From the cell containing the given text, extract its center point as [x, y] coordinate. 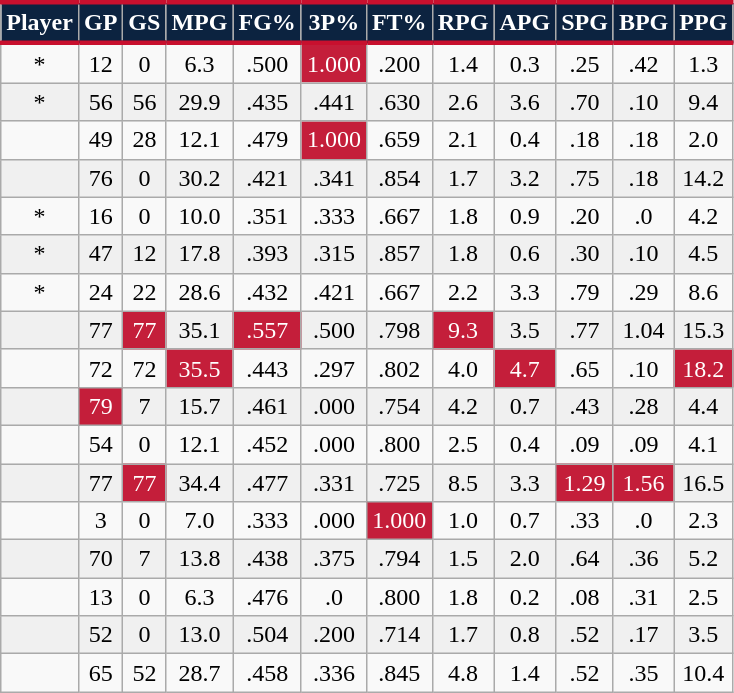
1.56 [643, 483]
.70 [585, 102]
0.8 [525, 635]
54 [100, 444]
2.2 [463, 292]
.375 [334, 559]
.336 [334, 673]
.28 [643, 406]
35.1 [200, 330]
.35 [643, 673]
1.29 [585, 483]
PPG [704, 22]
24 [100, 292]
.43 [585, 406]
.477 [267, 483]
1.5 [463, 559]
.794 [399, 559]
22 [144, 292]
.438 [267, 559]
BPG [643, 22]
.659 [399, 140]
28.6 [200, 292]
.08 [585, 597]
GP [100, 22]
9.3 [463, 330]
0.3 [525, 63]
13.0 [200, 635]
.714 [399, 635]
15.7 [200, 406]
8.6 [704, 292]
7.0 [200, 521]
.20 [585, 216]
5.2 [704, 559]
.504 [267, 635]
3.6 [525, 102]
.458 [267, 673]
14.2 [704, 178]
.802 [399, 368]
.42 [643, 63]
.461 [267, 406]
3P% [334, 22]
29.9 [200, 102]
FT% [399, 22]
.331 [334, 483]
3 [100, 521]
.845 [399, 673]
GS [144, 22]
.64 [585, 559]
4.7 [525, 368]
10.0 [200, 216]
1.04 [643, 330]
70 [100, 559]
APG [525, 22]
.77 [585, 330]
3.2 [525, 178]
.432 [267, 292]
SPG [585, 22]
.441 [334, 102]
18.2 [704, 368]
.443 [267, 368]
.36 [643, 559]
.25 [585, 63]
.65 [585, 368]
.79 [585, 292]
.476 [267, 597]
.351 [267, 216]
Player [40, 22]
9.4 [704, 102]
1.3 [704, 63]
RPG [463, 22]
.754 [399, 406]
13.8 [200, 559]
.75 [585, 178]
FG% [267, 22]
28.7 [200, 673]
0.6 [525, 254]
2.3 [704, 521]
65 [100, 673]
28 [144, 140]
.452 [267, 444]
35.5 [200, 368]
47 [100, 254]
1.0 [463, 521]
16 [100, 216]
4.4 [704, 406]
34.4 [200, 483]
4.5 [704, 254]
2.1 [463, 140]
.297 [334, 368]
0.2 [525, 597]
.435 [267, 102]
.17 [643, 635]
49 [100, 140]
.29 [643, 292]
16.5 [704, 483]
.725 [399, 483]
.30 [585, 254]
4.8 [463, 673]
30.2 [200, 178]
.857 [399, 254]
0.9 [525, 216]
13 [100, 597]
.393 [267, 254]
17.8 [200, 254]
4.1 [704, 444]
.315 [334, 254]
.33 [585, 521]
10.4 [704, 673]
.341 [334, 178]
76 [100, 178]
.31 [643, 597]
4.0 [463, 368]
79 [100, 406]
.798 [399, 330]
2.6 [463, 102]
8.5 [463, 483]
.479 [267, 140]
15.3 [704, 330]
MPG [200, 22]
.630 [399, 102]
.557 [267, 330]
.854 [399, 178]
